Find where the given text appears and provide that cell's center as [x, y] coordinate. 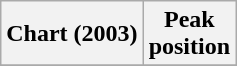
Chart (2003) [72, 34]
Peakposition [189, 34]
